Output the (x, y) coordinate of the center of the cell containing the given text.  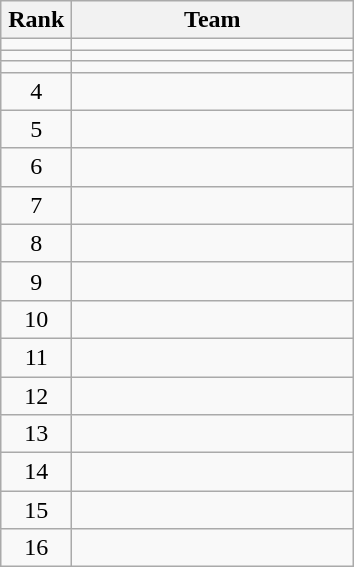
13 (36, 434)
9 (36, 281)
16 (36, 548)
15 (36, 510)
6 (36, 167)
12 (36, 395)
Team (212, 20)
7 (36, 205)
5 (36, 129)
10 (36, 319)
Rank (36, 20)
14 (36, 472)
8 (36, 243)
4 (36, 91)
11 (36, 357)
